Capture the cell that displays the provided text and extract its [X, Y] central coordinate. 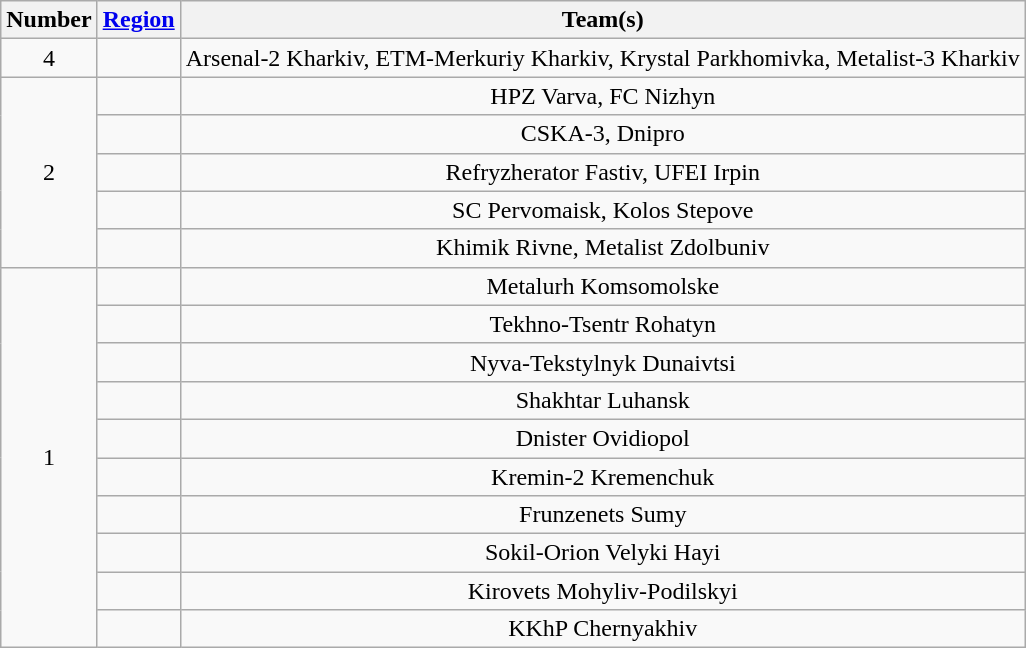
4 [49, 58]
Dnister Ovidiopol [602, 438]
Refryzherator Fastiv, UFEI Irpin [602, 172]
HPZ Varva, FC Nizhyn [602, 96]
CSKA-3, Dnipro [602, 134]
Sokil-Orion Velyki Hayi [602, 553]
Tekhno-Tsentr Rohatyn [602, 324]
KKhP Chernyakhiv [602, 629]
Arsenal-2 Kharkiv, ETM-Merkuriy Kharkiv, Krystal Parkhomivka, Metalist-3 Kharkiv [602, 58]
Frunzenets Sumy [602, 515]
Kirovets Mohyliv-Podilskyi [602, 591]
Metalurh Komsomolske [602, 286]
Nyva-Tekstylnyk Dunaivtsi [602, 362]
Number [49, 20]
Shakhtar Luhansk [602, 400]
Region [138, 20]
SC Pervomaisk, Kolos Stepove [602, 210]
2 [49, 172]
1 [49, 458]
Khimik Rivne, Metalist Zdolbuniv [602, 248]
Kremin-2 Kremenchuk [602, 477]
Team(s) [602, 20]
